Find where the given text appears and provide that cell's center as (X, Y) coordinate. 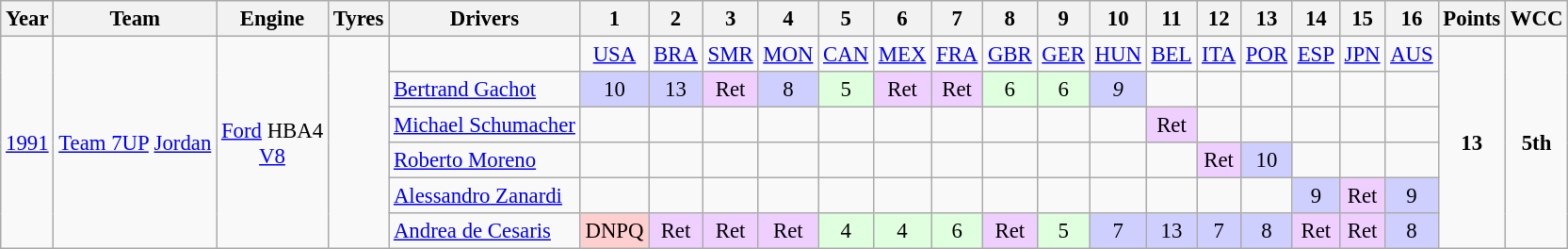
GER (1063, 55)
MEX (902, 55)
ITA (1219, 55)
Andrea de Cesaris (485, 231)
Year (27, 19)
2 (676, 19)
Engine (273, 19)
GBR (1010, 55)
16 (1412, 19)
BEL (1172, 55)
Points (1471, 19)
11 (1172, 19)
SMR (731, 55)
1 (614, 19)
USA (614, 55)
Bertrand Gachot (485, 90)
Roberto Moreno (485, 160)
3 (731, 19)
Team (136, 19)
Michael Schumacher (485, 125)
HUN (1118, 55)
Tyres (358, 19)
Alessandro Zanardi (485, 196)
ESP (1316, 55)
FRA (957, 55)
14 (1316, 19)
CAN (846, 55)
12 (1219, 19)
JPN (1362, 55)
AUS (1412, 55)
BRA (676, 55)
15 (1362, 19)
WCC (1536, 19)
POR (1266, 55)
MON (788, 55)
Drivers (485, 19)
DNPQ (614, 231)
